Determine the [X, Y] coordinate at the center of the cell enclosing the given text.  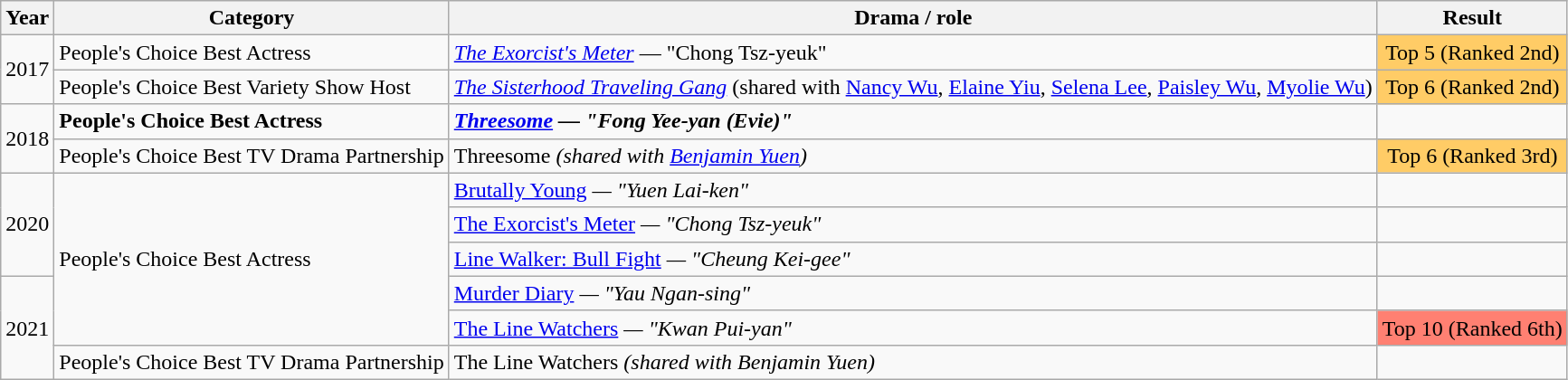
Threesome (shared with Benjamin Yuen) [913, 156]
2017 [27, 70]
The Line Watchers (shared with Benjamin Yuen) [913, 362]
Brutally Young — "Yuen Lai-ken" [913, 190]
Drama / role [913, 18]
2021 [27, 328]
Year [27, 18]
The Sisterhood Traveling Gang (shared with Nancy Wu, Elaine Yiu, Selena Lee, Paisley Wu, Myolie Wu) [913, 87]
Top 6 (Ranked 2nd) [1472, 87]
2020 [27, 224]
The Line Watchers — "Kwan Pui-yan" [913, 328]
Top 5 (Ranked 2nd) [1472, 52]
2018 [27, 138]
Murder Diary — "Yau Ngan-sing" [913, 293]
Category [252, 18]
People's Choice Best Variety Show Host [252, 87]
Result [1472, 18]
Top 6 (Ranked 3rd) [1472, 156]
Top 10 (Ranked 6th) [1472, 328]
Threesome — "Fong Yee-yan (Evie)" [913, 121]
Line Walker: Bull Fight — "Cheung Kei-gee" [913, 259]
